Scan for the cell matching the given text and deliver its (X, Y) coordinate at center. 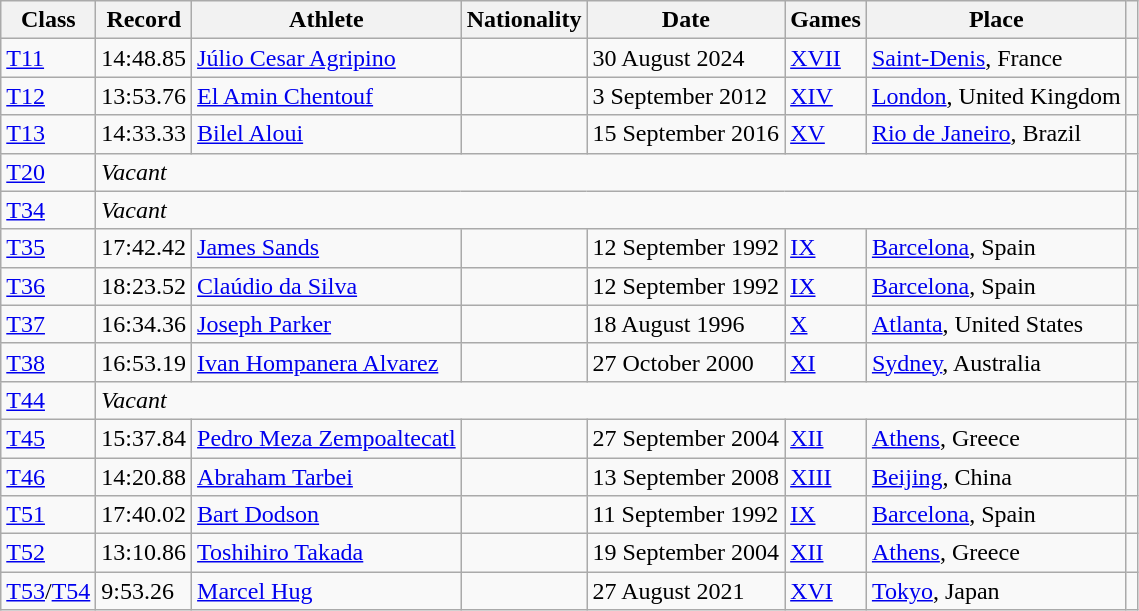
Toshihiro Takada (327, 553)
El Amin Chentouf (327, 96)
T13 (48, 134)
Athlete (327, 20)
Class (48, 20)
T51 (48, 515)
11 September 1992 (686, 515)
Bart Dodson (327, 515)
T35 (48, 248)
James Sands (327, 248)
18 August 1996 (686, 324)
Bilel Aloui (327, 134)
17:40.02 (144, 515)
Beijing, China (996, 477)
Date (686, 20)
16:53.19 (144, 362)
T38 (48, 362)
T34 (48, 210)
T11 (48, 58)
London, United Kingdom (996, 96)
13 September 2008 (686, 477)
XV (826, 134)
T53/T54 (48, 591)
27 October 2000 (686, 362)
9:53.26 (144, 591)
Joseph Parker (327, 324)
17:42.42 (144, 248)
X (826, 324)
Claúdio da Silva (327, 286)
Sydney, Australia (996, 362)
27 September 2004 (686, 438)
T46 (48, 477)
T20 (48, 172)
Pedro Meza Zempoaltecatl (327, 438)
XI (826, 362)
15 September 2016 (686, 134)
Games (826, 20)
Record (144, 20)
Rio de Janeiro, Brazil (996, 134)
3 September 2012 (686, 96)
18:23.52 (144, 286)
19 September 2004 (686, 553)
XIII (826, 477)
27 August 2021 (686, 591)
T45 (48, 438)
T36 (48, 286)
T52 (48, 553)
30 August 2024 (686, 58)
XVI (826, 591)
Saint-Denis, France (996, 58)
XIV (826, 96)
13:53.76 (144, 96)
Nationality (524, 20)
16:34.36 (144, 324)
T37 (48, 324)
14:20.88 (144, 477)
T44 (48, 400)
Marcel Hug (327, 591)
14:48.85 (144, 58)
13:10.86 (144, 553)
T12 (48, 96)
Abraham Tarbei (327, 477)
15:37.84 (144, 438)
Júlio Cesar Agripino (327, 58)
14:33.33 (144, 134)
Ivan Hompanera Alvarez (327, 362)
Atlanta, United States (996, 324)
Place (996, 20)
Tokyo, Japan (996, 591)
XVII (826, 58)
